Return the [X, Y] coordinate for the center point of the cell that contains the specified text.  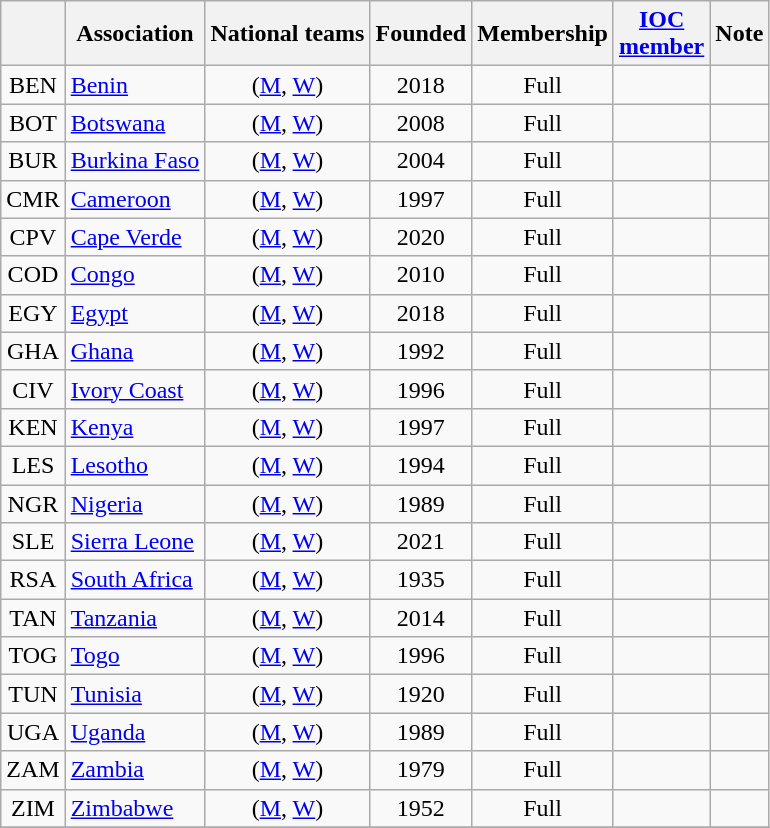
GHA [33, 351]
RSA [33, 580]
LES [33, 465]
Tanzania [135, 618]
CMR [33, 199]
1935 [421, 580]
BUR [33, 161]
TOG [33, 656]
Congo [135, 275]
Lesotho [135, 465]
1952 [421, 808]
EGY [33, 313]
1920 [421, 694]
COD [33, 275]
UGA [33, 732]
Nigeria [135, 503]
2020 [421, 237]
SLE [33, 542]
Note [740, 34]
NGR [33, 503]
Kenya [135, 427]
Burkina Faso [135, 161]
1979 [421, 770]
Ghana [135, 351]
Botswana [135, 123]
2021 [421, 542]
Uganda [135, 732]
TAN [33, 618]
Egypt [135, 313]
ZIM [33, 808]
Zambia [135, 770]
National teams [288, 34]
Togo [135, 656]
Membership [543, 34]
CPV [33, 237]
Founded [421, 34]
2014 [421, 618]
South Africa [135, 580]
2008 [421, 123]
Association [135, 34]
BOT [33, 123]
Zimbabwe [135, 808]
Ivory Coast [135, 389]
2004 [421, 161]
1992 [421, 351]
Tunisia [135, 694]
Sierra Leone [135, 542]
KEN [33, 427]
1994 [421, 465]
CIV [33, 389]
ZAM [33, 770]
Cape Verde [135, 237]
BEN [33, 85]
Benin [135, 85]
TUN [33, 694]
2010 [421, 275]
Cameroon [135, 199]
IOC member [661, 34]
